Return (X, Y) of the center of cell containing provided text 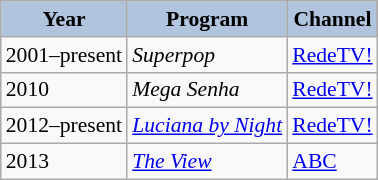
2012–present (64, 126)
2013 (64, 162)
The View (207, 162)
Channel (332, 19)
Program (207, 19)
2010 (64, 90)
ABC (332, 162)
Superpop (207, 55)
2001–present (64, 55)
Year (64, 19)
Luciana by Night (207, 126)
Mega Senha (207, 90)
